Find where the given text appears and provide that cell's center as (X, Y) coordinate. 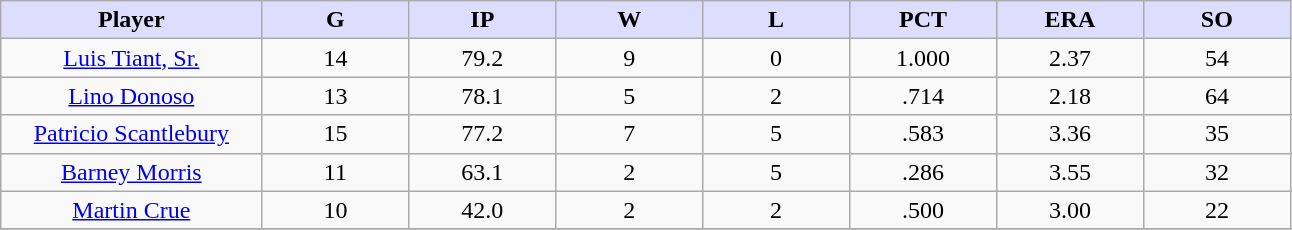
3.55 (1070, 172)
IP (482, 20)
.286 (924, 172)
PCT (924, 20)
78.1 (482, 96)
10 (336, 210)
W (630, 20)
54 (1216, 58)
Player (132, 20)
77.2 (482, 134)
2.18 (1070, 96)
L (776, 20)
9 (630, 58)
Martin Crue (132, 210)
Luis Tiant, Sr. (132, 58)
79.2 (482, 58)
64 (1216, 96)
0 (776, 58)
3.36 (1070, 134)
14 (336, 58)
Patricio Scantlebury (132, 134)
ERA (1070, 20)
SO (1216, 20)
7 (630, 134)
2.37 (1070, 58)
3.00 (1070, 210)
15 (336, 134)
Barney Morris (132, 172)
.500 (924, 210)
G (336, 20)
1.000 (924, 58)
11 (336, 172)
35 (1216, 134)
42.0 (482, 210)
22 (1216, 210)
32 (1216, 172)
Lino Donoso (132, 96)
.583 (924, 134)
63.1 (482, 172)
13 (336, 96)
.714 (924, 96)
